Return [x, y] of the center of cell containing provided text 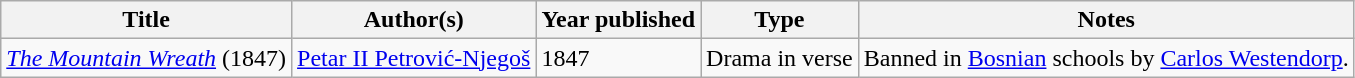
Petar II Petrović-Njegoš [414, 58]
1847 [618, 58]
Year published [618, 20]
Type [780, 20]
Banned in Bosnian schools by Carlos Westendorp. [1106, 58]
The Mountain Wreath (1847) [146, 58]
Author(s) [414, 20]
Notes [1106, 20]
Drama in verse [780, 58]
Title [146, 20]
